Scan for the cell matching the given text and deliver its [x, y] coordinate at center. 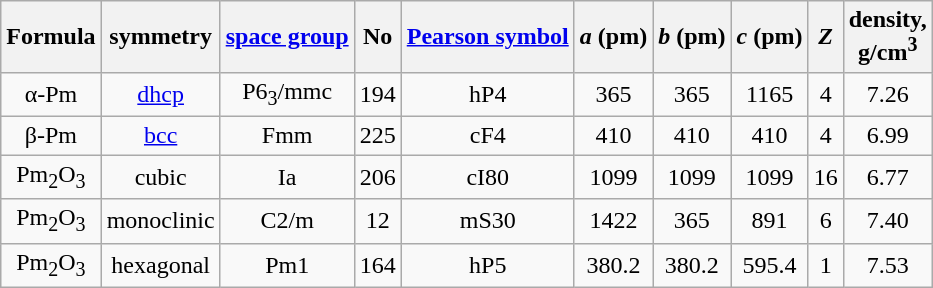
hexagonal [160, 265]
Pm1 [287, 265]
monoclinic [160, 221]
a (pm) [613, 37]
dhcp [160, 94]
6 [826, 221]
density, g/cm3 [888, 37]
595.4 [770, 265]
Ia [287, 177]
6.77 [888, 177]
Formula [51, 37]
16 [826, 177]
β-Pm [51, 136]
cI80 [488, 177]
891 [770, 221]
c (pm) [770, 37]
cF4 [488, 136]
7.40 [888, 221]
space group [287, 37]
Z [826, 37]
194 [378, 94]
7.26 [888, 94]
C2/m [287, 221]
164 [378, 265]
Fmm [287, 136]
225 [378, 136]
P63/mmc [287, 94]
b (pm) [692, 37]
bcc [160, 136]
6.99 [888, 136]
α-Pm [51, 94]
1165 [770, 94]
12 [378, 221]
No [378, 37]
hP5 [488, 265]
mS30 [488, 221]
cubic [160, 177]
1422 [613, 221]
1 [826, 265]
206 [378, 177]
hP4 [488, 94]
7.53 [888, 265]
Pearson symbol [488, 37]
symmetry [160, 37]
